Return (X, Y) of the center of cell containing provided text 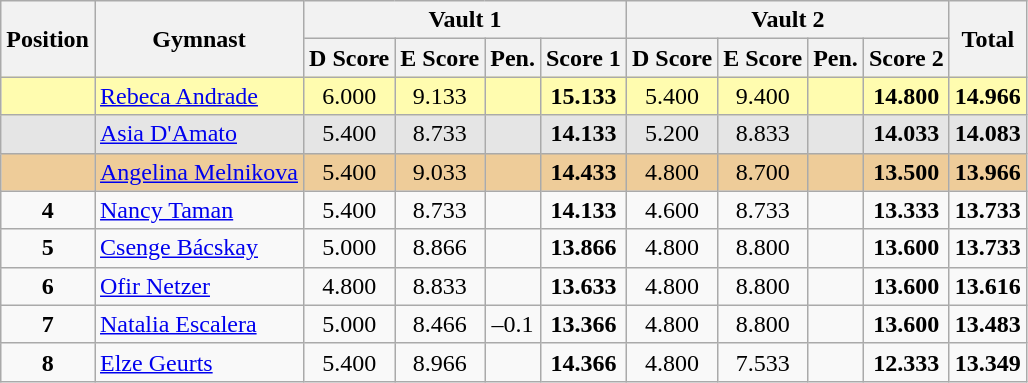
13.349 (988, 362)
Csenge Bácskay (198, 248)
13.333 (906, 210)
9.133 (440, 96)
Rebeca Andrade (198, 96)
6 (48, 286)
13.500 (906, 172)
13.616 (988, 286)
13.966 (988, 172)
Score 1 (583, 58)
13.366 (583, 324)
8.466 (440, 324)
8.700 (763, 172)
9.400 (763, 96)
8 (48, 362)
Elze Geurts (198, 362)
12.333 (906, 362)
6.000 (350, 96)
14.366 (583, 362)
Nancy Taman (198, 210)
Position (48, 39)
8.966 (440, 362)
14.033 (906, 134)
Asia D'Amato (198, 134)
Gymnast (198, 39)
Angelina Melnikova (198, 172)
7.533 (763, 362)
13.633 (583, 286)
7 (48, 324)
–0.1 (513, 324)
14.083 (988, 134)
14.800 (906, 96)
Ofir Netzer (198, 286)
Natalia Escalera (198, 324)
5 (48, 248)
9.033 (440, 172)
14.433 (583, 172)
13.483 (988, 324)
Vault 2 (788, 20)
4 (48, 210)
14.966 (988, 96)
Vault 1 (466, 20)
13.866 (583, 248)
15.133 (583, 96)
5.200 (672, 134)
4.600 (672, 210)
Total (988, 39)
8.866 (440, 248)
Score 2 (906, 58)
